Detect which cell encompasses the target text, then output its (x, y) center coordinate. 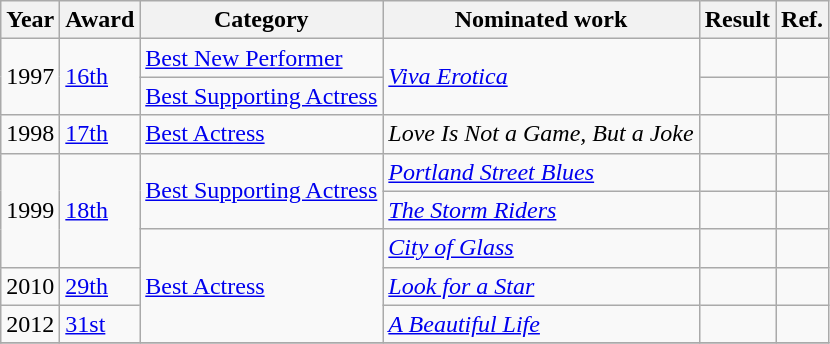
Portland Street Blues (541, 172)
Nominated work (541, 20)
2010 (30, 286)
Love Is Not a Game, But a Joke (541, 134)
2012 (30, 324)
Look for a Star (541, 286)
16th (100, 77)
The Storm Riders (541, 210)
1999 (30, 210)
Best New Performer (262, 58)
Award (100, 20)
17th (100, 134)
31st (100, 324)
Year (30, 20)
A Beautiful Life (541, 324)
City of Glass (541, 248)
29th (100, 286)
Ref. (802, 20)
Result (737, 20)
1998 (30, 134)
1997 (30, 77)
Viva Erotica (541, 77)
18th (100, 210)
Category (262, 20)
